Pinpoint the cell where the given text exists, returning its (X, Y) midpoint coordinate. 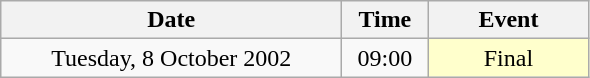
Tuesday, 8 October 2002 (172, 58)
Event (508, 20)
Final (508, 58)
09:00 (385, 58)
Date (172, 20)
Time (385, 20)
